Extract the [X, Y] coordinate from the center of the cell holding the provided text.  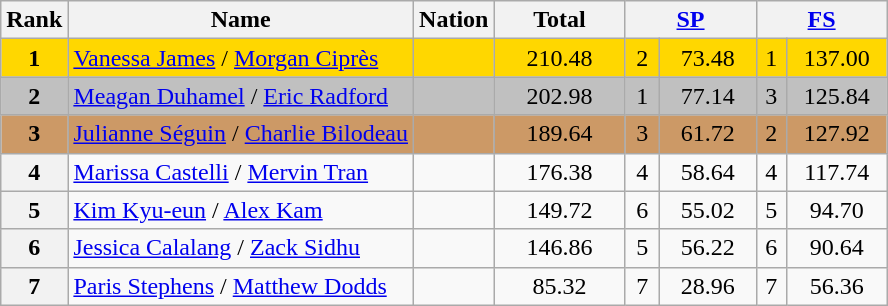
77.14 [708, 96]
Paris Stephens / Matthew Dodds [241, 286]
Total [560, 20]
202.98 [560, 96]
58.64 [708, 172]
Jessica Calalang / Zack Sidhu [241, 248]
149.72 [560, 210]
Julianne Séguin / Charlie Bilodeau [241, 134]
94.70 [836, 210]
Nation [454, 20]
Meagan Duhamel / Eric Radford [241, 96]
117.74 [836, 172]
61.72 [708, 134]
SP [690, 20]
73.48 [708, 58]
FS [822, 20]
127.92 [836, 134]
Marissa Castelli / Mervin Tran [241, 172]
176.38 [560, 172]
90.64 [836, 248]
137.00 [836, 58]
Kim Kyu-eun / Alex Kam [241, 210]
146.86 [560, 248]
28.96 [708, 286]
56.36 [836, 286]
56.22 [708, 248]
125.84 [836, 96]
55.02 [708, 210]
189.64 [560, 134]
Rank [34, 20]
Vanessa James / Morgan Ciprès [241, 58]
85.32 [560, 286]
Name [241, 20]
210.48 [560, 58]
